Return the [x, y] coordinate for the center point of the cell that contains the specified text.  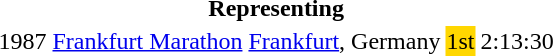
1st [460, 41]
Frankfurt Marathon [148, 41]
Frankfurt, Germany [344, 41]
